Return (X, Y) of the center of cell containing provided text 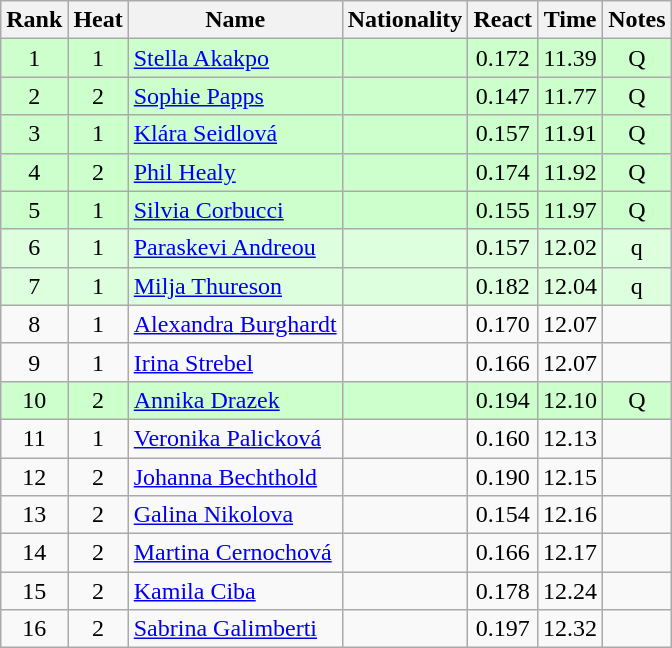
6 (34, 248)
Paraskevi Andreou (235, 248)
0.197 (503, 629)
0.172 (503, 58)
0.160 (503, 438)
Silvia Corbucci (235, 210)
5 (34, 210)
12.24 (570, 591)
Veronika Palicková (235, 438)
0.178 (503, 591)
4 (34, 172)
Alexandra Burghardt (235, 324)
13 (34, 515)
7 (34, 286)
Galina Nikolova (235, 515)
0.154 (503, 515)
12.17 (570, 553)
Irina Strebel (235, 362)
0.182 (503, 286)
Sophie Papps (235, 96)
Name (235, 20)
3 (34, 134)
Heat (98, 20)
Sabrina Galimberti (235, 629)
12.10 (570, 400)
Phil Healy (235, 172)
Rank (34, 20)
10 (34, 400)
12.02 (570, 248)
11 (34, 438)
12 (34, 477)
0.170 (503, 324)
Johanna Bechthold (235, 477)
0.194 (503, 400)
12.04 (570, 286)
12.32 (570, 629)
11.91 (570, 134)
16 (34, 629)
Annika Drazek (235, 400)
Klára Seidlová (235, 134)
12.16 (570, 515)
11.77 (570, 96)
Nationality (405, 20)
15 (34, 591)
14 (34, 553)
Martina Cernochová (235, 553)
8 (34, 324)
0.190 (503, 477)
0.155 (503, 210)
12.15 (570, 477)
Time (570, 20)
0.174 (503, 172)
Stella Akakpo (235, 58)
Milja Thureson (235, 286)
Notes (637, 20)
11.39 (570, 58)
0.147 (503, 96)
12.13 (570, 438)
11.97 (570, 210)
9 (34, 362)
11.92 (570, 172)
React (503, 20)
Kamila Ciba (235, 591)
